Return the [X, Y] coordinate for the center point of the cell that contains the specified text.  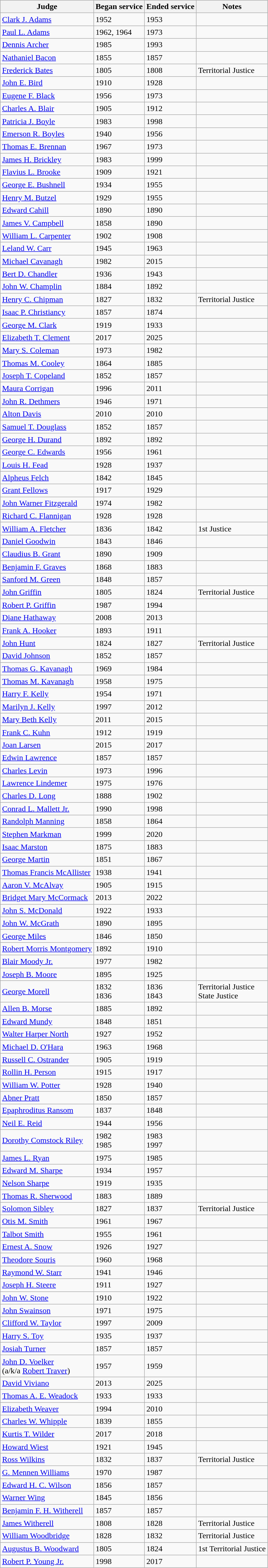
1969 [119, 669]
John W. Champlin [47, 287]
John Swainson [47, 1310]
Daniel Goodwin [47, 541]
Dorothy Comstock Riley [47, 1141]
1936 [119, 274]
2018 [170, 1434]
Notes [232, 7]
1889 [170, 1196]
Michael Cavanagh [47, 261]
Richard C. Flannigan [47, 516]
1875 [119, 847]
2009 [170, 1323]
Isaac Marston [47, 847]
1893 [119, 630]
Thomas R. Sherwood [47, 1196]
James H. Brickley [47, 160]
Nathaniel Bacon [47, 58]
Henry M. Butzel [47, 198]
Emerson R. Boyles [47, 134]
Louis H. Fead [47, 465]
G. Mennen Williams [47, 1472]
Allen B. Morse [47, 1009]
1990 [119, 809]
Bridget Mary McCormack [47, 898]
Randolph Manning [47, 821]
Mary Beth Kelly [47, 719]
1974 [119, 503]
Joseph T. Copeland [47, 376]
1884 [119, 287]
1926 [119, 1247]
1960 [119, 1260]
1962, 1964 [119, 32]
Joseph H. Steere [47, 1285]
Charles Levin [47, 770]
Edward H. C. Wilson [47, 1485]
Thomas A. E. Weadock [47, 1396]
Began service [119, 7]
Aaron V. McAlvay [47, 885]
Robert Morris Montgomery [47, 949]
John R. Dethmers [47, 401]
Stephen Markman [47, 834]
1944 [119, 1123]
Harry F. Kelly [47, 694]
Leland W. Carr [47, 249]
Thomas M. Cooley [47, 363]
David Viviano [47, 1383]
David Johnson [47, 656]
Clark J. Adams [47, 19]
1925 [170, 974]
1st Justice [232, 528]
Lawrence Lindemer [47, 783]
18361843 [170, 991]
George Martin [47, 860]
1908 [170, 236]
Talbot Smith [47, 1234]
Harry S. Toy [47, 1336]
1970 [119, 1472]
2012 [170, 707]
Thomas M. Kavanagh [47, 681]
John Warner Fitzgerald [47, 503]
1843 [119, 541]
1938 [119, 872]
George H. Durand [47, 439]
Benjamin F. H. Witherell [47, 1510]
1836 [119, 528]
John W. Stone [47, 1298]
Epaphroditus Ransom [47, 1110]
Neil E. Reid [47, 1123]
Sanford M. Green [47, 580]
Benjamin F. Graves [47, 567]
1977 [119, 961]
Thomas E. Brennan [47, 146]
Solomon Sibley [47, 1209]
1954 [119, 694]
Edward Mundy [47, 1021]
Paul L. Adams [47, 32]
Frank A. Hooker [47, 630]
1868 [119, 567]
Conrad L. Mallett Jr. [47, 809]
James L. Ryan [47, 1158]
Patricia J. Boyle [47, 121]
1984 [170, 669]
1958 [119, 681]
Walter Harper North [47, 1034]
Claudius B. Grant [47, 554]
Bert D. Chandler [47, 274]
Robert P. Griffin [47, 605]
Charles D. Long [47, 796]
James V. Campbell [47, 223]
Nelson Sharpe [47, 1183]
James Witherell [47, 1523]
Henry C. Chipman [47, 299]
Ross Wilkins [47, 1460]
William Woodbridge [47, 1536]
Judge [47, 7]
William A. Fletcher [47, 528]
Frederick Bates [47, 70]
Abner Pratt [47, 1098]
Otis M. Smith [47, 1221]
Frank C. Kuhn [47, 732]
John W. McGrath [47, 923]
Howard Wiest [47, 1447]
Clifford W. Taylor [47, 1323]
John S. McDonald [47, 910]
Thomas Francis McAllister [47, 872]
1st Territorial Justice [232, 1549]
Territorial JusticeState Justice [232, 991]
Eugene F. Black [47, 96]
Josiah Turner [47, 1349]
Diane Hathaway [47, 618]
Ended service [170, 7]
Flavius L. Brooke [47, 172]
Edwin Lawrence [47, 758]
1993 [170, 45]
Joan Larsen [47, 745]
Grant Fellows [47, 490]
Ernest A. Snow [47, 1247]
Charles W. Whipple [47, 1422]
Edward M. Sharpe [47, 1170]
Isaac P. Christiancy [47, 312]
George M. Clark [47, 325]
1943 [170, 274]
2008 [119, 618]
Michael D. O'Hara [47, 1047]
1874 [170, 312]
19831997 [170, 1141]
John D. Voelker(a/k/a Robert Traver) [47, 1366]
Dennis Archer [47, 45]
Joseph B. Moore [47, 974]
Alton Davis [47, 414]
1888 [119, 796]
Elizabeth T. Clement [47, 337]
John E. Bird [47, 83]
Augustus B. Woodward [47, 1549]
Blair Moody Jr. [47, 961]
John Griffin [47, 592]
Kurtis T. Wilder [47, 1434]
George E. Bushnell [47, 185]
Alpheus Felch [47, 478]
Marilyn J. Kelly [47, 707]
Maura Corrigan [47, 389]
1839 [119, 1422]
Thomas G. Kavanagh [47, 669]
Robert P. Young Jr. [47, 1561]
William L. Carpenter [47, 236]
Raymond W. Starr [47, 1272]
1953 [170, 19]
John Hunt [47, 643]
William W. Potter [47, 1085]
Theodore Souris [47, 1260]
George C. Edwards [47, 452]
Samuel T. Douglass [47, 427]
Mary S. Coleman [47, 350]
Charles A. Blair [47, 108]
George Morell [47, 991]
1867 [170, 860]
George Miles [47, 936]
Elizabeth Weaver [47, 1408]
1976 [170, 783]
1959 [170, 1366]
Edward Cahill [47, 210]
18321836 [119, 991]
Rollin H. Person [47, 1072]
Russell C. Ostrander [47, 1060]
Warner Wing [47, 1498]
19821985 [119, 1141]
2020 [170, 834]
2022 [170, 898]
